Identify which cell holds the provided text, then report its [X, Y] central coordinate. 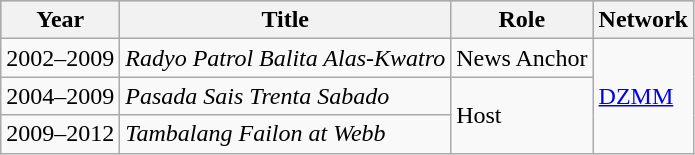
2009–2012 [60, 134]
2004–2009 [60, 96]
Pasada Sais Trenta Sabado [286, 96]
Title [286, 20]
Network [643, 20]
News Anchor [522, 58]
Host [522, 115]
Tambalang Failon at Webb [286, 134]
DZMM [643, 96]
2002–2009 [60, 58]
Radyo Patrol Balita Alas-Kwatro [286, 58]
Role [522, 20]
Year [60, 20]
